Capture the cell that displays the provided text and extract its [X, Y] central coordinate. 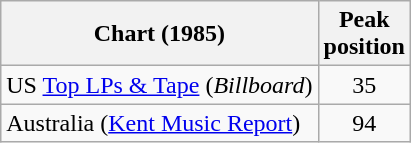
94 [364, 123]
Australia (Kent Music Report) [160, 123]
35 [364, 85]
US Top LPs & Tape (Billboard) [160, 85]
Chart (1985) [160, 34]
Peakposition [364, 34]
